Extract the (x, y) coordinate from the center of the cell holding the provided text.  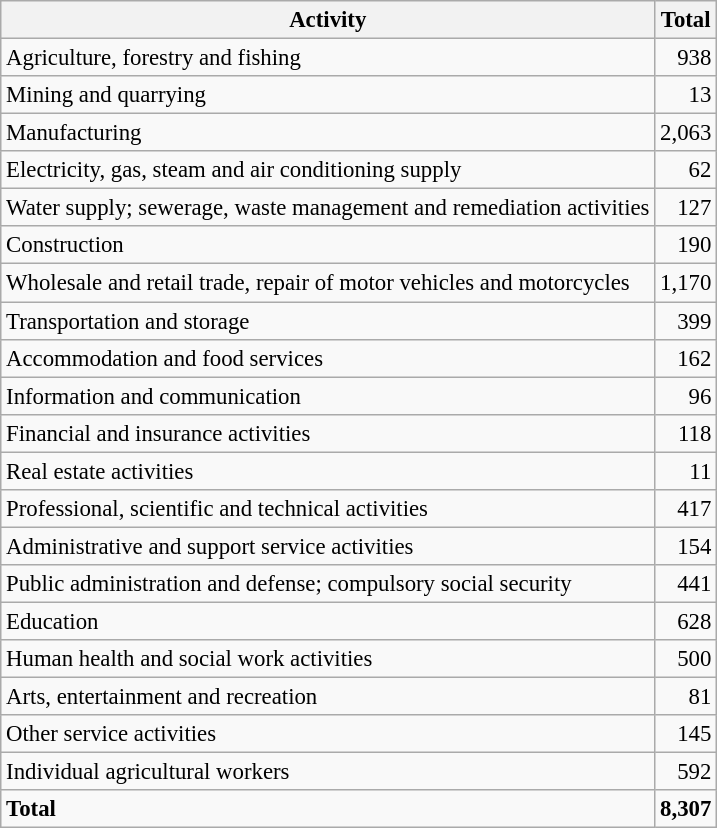
399 (686, 321)
81 (686, 697)
1,170 (686, 283)
Information and communication (328, 396)
Arts, entertainment and recreation (328, 697)
Agriculture, forestry and fishing (328, 58)
Financial and insurance activities (328, 433)
190 (686, 245)
Education (328, 621)
Accommodation and food services (328, 358)
Human health and social work activities (328, 659)
Transportation and storage (328, 321)
Real estate activities (328, 471)
Activity (328, 20)
13 (686, 95)
8,307 (686, 809)
154 (686, 546)
Administrative and support service activities (328, 546)
592 (686, 772)
628 (686, 621)
96 (686, 396)
Professional, scientific and technical activities (328, 509)
Electricity, gas, steam and air conditioning supply (328, 170)
Mining and quarrying (328, 95)
162 (686, 358)
Other service activities (328, 734)
Individual agricultural workers (328, 772)
Public administration and defense; compulsory social security (328, 584)
2,063 (686, 133)
62 (686, 170)
Water supply; sewerage, waste management and remediation activities (328, 208)
938 (686, 58)
500 (686, 659)
11 (686, 471)
441 (686, 584)
127 (686, 208)
Manufacturing (328, 133)
417 (686, 509)
145 (686, 734)
Wholesale and retail trade, repair of motor vehicles and motorcycles (328, 283)
Construction (328, 245)
118 (686, 433)
